From the cell containing the given text, extract its center point as (X, Y) coordinate. 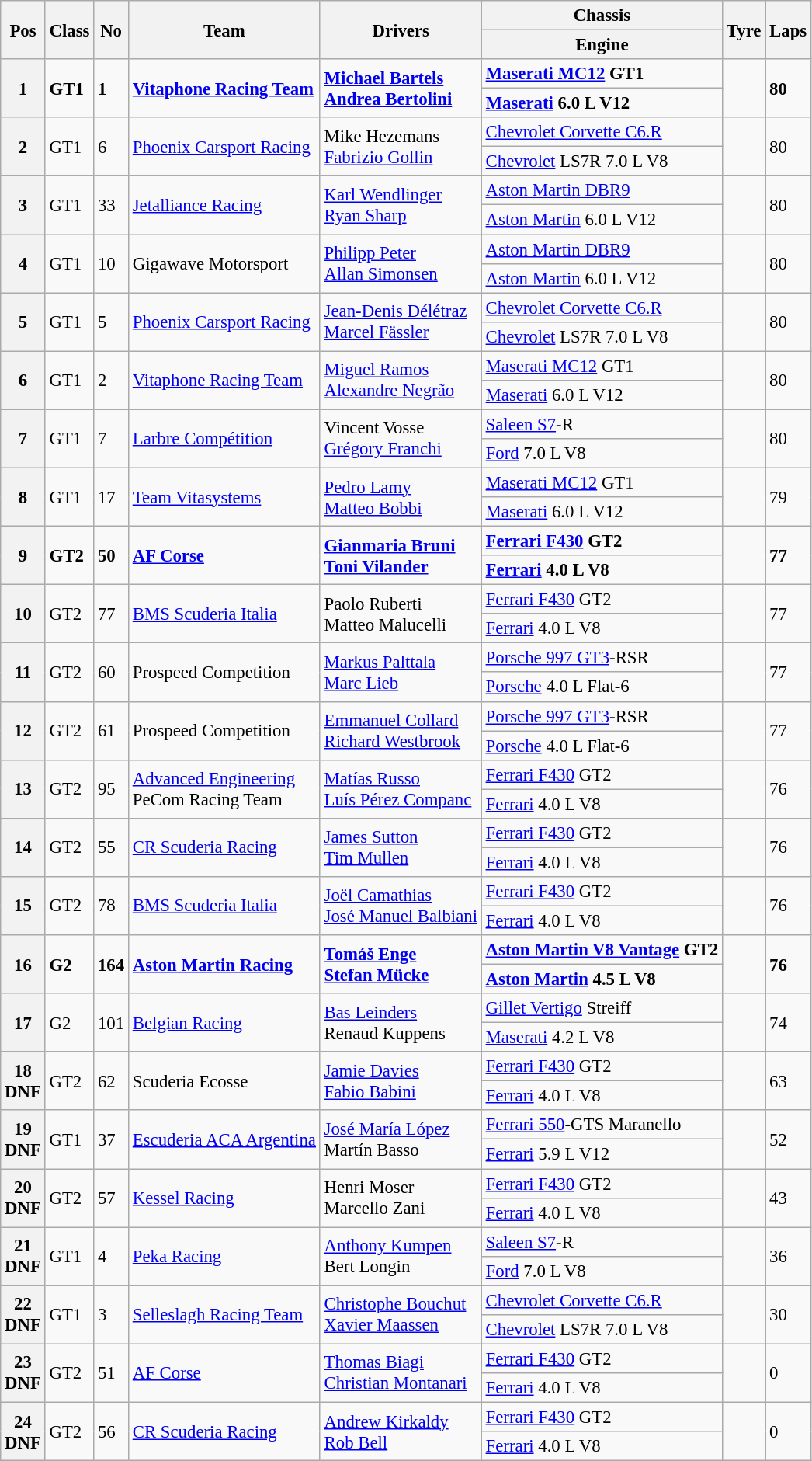
Aston Martin V8 Vantage GT2 (602, 950)
Gianmaria Bruni Toni Vilander (401, 556)
13 (23, 789)
Team (224, 30)
Belgian Racing (224, 1022)
Tyre (744, 30)
Kessel Racing (224, 1198)
Larbre Compétition (224, 438)
Ferrari 550-GTS Maranello (602, 1125)
Vincent Vosse Grégory Franchi (401, 438)
20DNF (23, 1198)
Gigawave Motorsport (224, 264)
Paolo Ruberti Matteo Malucelli (401, 614)
78 (112, 906)
18DNF (23, 1081)
164 (112, 965)
79 (789, 497)
56 (112, 1431)
8 (23, 497)
Laps (789, 30)
22DNF (23, 1314)
Philipp Peter Allan Simonsen (401, 264)
Joël Camathias José Manuel Balbiani (401, 906)
52 (789, 1140)
Pos (23, 30)
101 (112, 1022)
Engine (602, 45)
Tomáš Enge Stefan Mücke (401, 965)
63 (789, 1081)
Anthony Kumpen Bert Longin (401, 1257)
51 (112, 1373)
24DNF (23, 1431)
21DNF (23, 1257)
Jamie Davies Fabio Babini (401, 1081)
Class (70, 30)
37 (112, 1140)
23DNF (23, 1373)
No (112, 30)
19DNF (23, 1140)
Christophe Bouchut Xavier Maassen (401, 1314)
36 (789, 1257)
61 (112, 730)
9 (23, 556)
Bas Leinders Renaud Kuppens (401, 1022)
Scuderia Ecosse (224, 1081)
Markus Palttala Marc Lieb (401, 673)
Escuderia ACA Argentina (224, 1140)
43 (789, 1198)
14 (23, 848)
74 (789, 1022)
57 (112, 1198)
Selleslagh Racing Team (224, 1314)
Michael Bartels Andrea Bertolini (401, 89)
12 (23, 730)
Advanced Engineering PeCom Racing Team (224, 789)
Peka Racing (224, 1257)
15 (23, 906)
16 (23, 965)
Thomas Biagi Christian Montanari (401, 1373)
Miguel Ramos Alexandre Negrão (401, 381)
Aston Martin Racing (224, 965)
Gillet Vertigo Streiff (602, 1008)
Emmanuel Collard Richard Westbrook (401, 730)
Andrew Kirkaldy Rob Bell (401, 1431)
33 (112, 205)
Matías Russo Luís Pérez Companc (401, 789)
Drivers (401, 30)
11 (23, 673)
50 (112, 556)
95 (112, 789)
62 (112, 1081)
Jean-Denis Délétraz Marcel Fässler (401, 322)
Mike Hezemans Fabrizio Gollin (401, 146)
Henri Moser Marcello Zani (401, 1198)
Jetalliance Racing (224, 205)
60 (112, 673)
Aston Martin 4.5 L V8 (602, 979)
Ferrari 5.9 L V12 (602, 1154)
30 (789, 1314)
Karl Wendlinger Ryan Sharp (401, 205)
Chassis (602, 16)
Team Vitasystems (224, 497)
Pedro Lamy Matteo Bobbi (401, 497)
Maserati 4.2 L V8 (602, 1038)
José María López Martín Basso (401, 1140)
James Sutton Tim Mullen (401, 848)
55 (112, 848)
